Output the (x, y) coordinate of the center of the cell containing the given text.  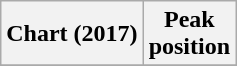
Peak position (189, 34)
Chart (2017) (72, 34)
